Provide the (X, Y) coordinate of the cell's center where the given text is located.  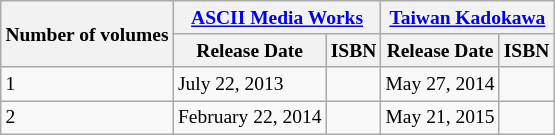
1 (87, 84)
Number of volumes (87, 34)
ASCII Media Works (277, 18)
February 22, 2014 (250, 118)
2 (87, 118)
May 27, 2014 (440, 84)
July 22, 2013 (250, 84)
May 21, 2015 (440, 118)
Taiwan Kadokawa (468, 18)
